Extract the [x, y] coordinate from the center of the cell holding the provided text.  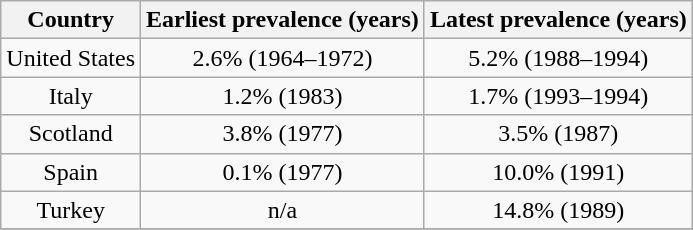
3.5% (1987) [558, 134]
n/a [283, 210]
Italy [71, 96]
Scotland [71, 134]
Spain [71, 172]
10.0% (1991) [558, 172]
Earliest prevalence (years) [283, 20]
Turkey [71, 210]
0.1% (1977) [283, 172]
1.2% (1983) [283, 96]
Latest prevalence (years) [558, 20]
5.2% (1988–1994) [558, 58]
3.8% (1977) [283, 134]
United States [71, 58]
14.8% (1989) [558, 210]
1.7% (1993–1994) [558, 96]
Country [71, 20]
2.6% (1964–1972) [283, 58]
